From the cell containing the given text, extract its center point as [X, Y] coordinate. 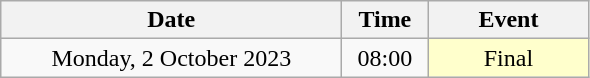
Date [172, 20]
Event [508, 20]
Monday, 2 October 2023 [172, 58]
Final [508, 58]
08:00 [385, 58]
Time [385, 20]
